Determine the (x, y) coordinate at the center of the cell enclosing the given text.  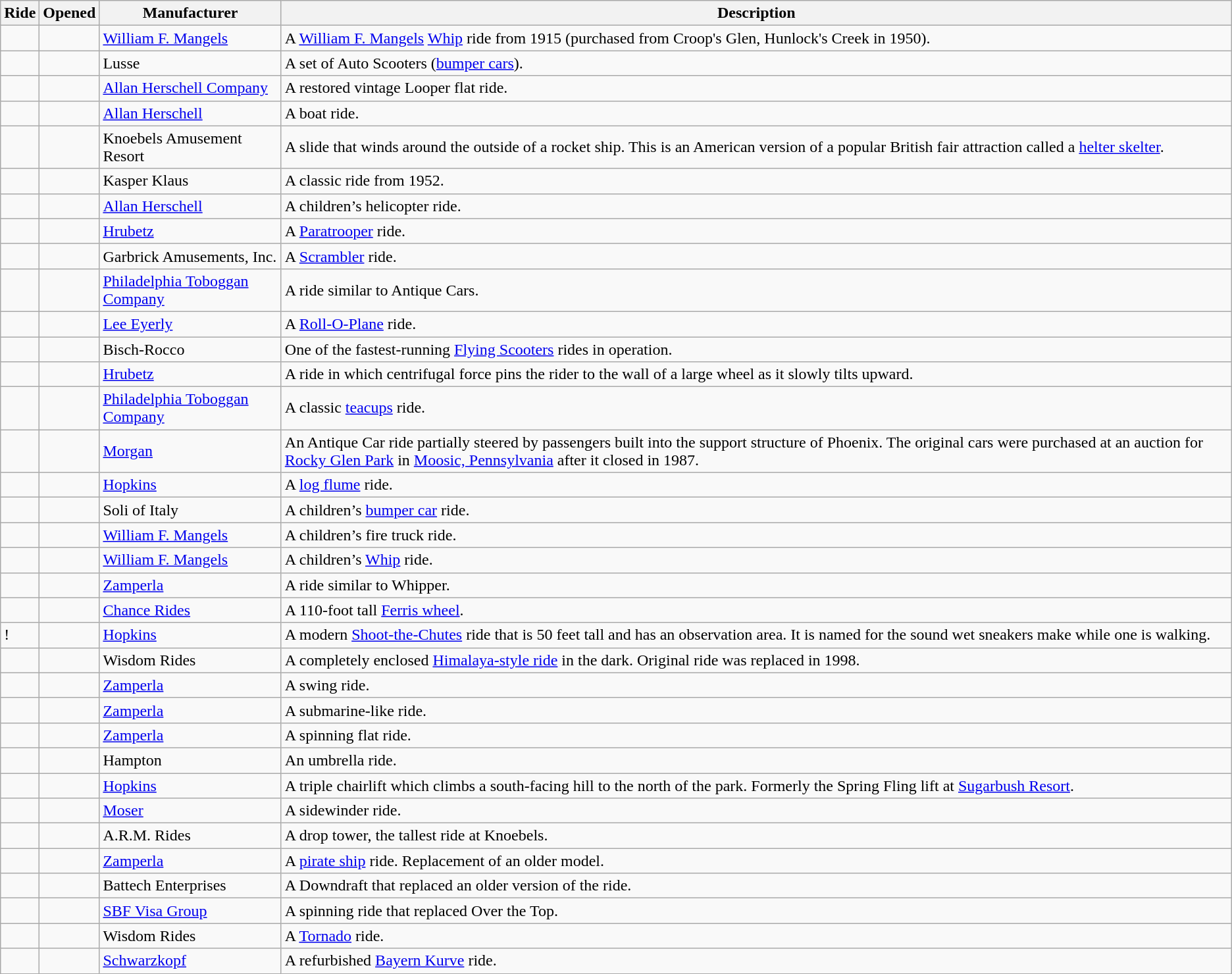
A Downdraft that replaced an older version of the ride. (756, 886)
A triple chairlift which climbs a south-facing hill to the north of the park. Formerly the Spring Fling lift at Sugarbush Resort. (756, 785)
One of the fastest-running Flying Scooters rides in operation. (756, 349)
A ride similar to Whipper. (756, 585)
A pirate ship ride. Replacement of an older model. (756, 861)
Soli of Italy (190, 510)
Schwarzkopf (190, 961)
A classic teacups ride. (756, 408)
A ride in which centrifugal force pins the rider to the wall of a large wheel as it slowly tilts upward. (756, 374)
Morgan (190, 451)
A submarine-like ride. (756, 710)
Chance Rides (190, 610)
A children’s Whip ride. (756, 560)
A.R.M. Rides (190, 836)
A slide that winds around the outside of a rocket ship. This is an American version of a popular British fair attraction called a helter skelter. (756, 147)
Manufacturer (190, 13)
A refurbished Bayern Kurve ride. (756, 961)
Garbrick Amusements, Inc. (190, 256)
A children’s fire truck ride. (756, 535)
A spinning ride that replaced Over the Top. (756, 911)
A children’s bumper car ride. (756, 510)
A swing ride. (756, 685)
A boat ride. (756, 113)
Lusse (190, 63)
SBF Visa Group (190, 911)
! (20, 635)
Bisch-Rocco (190, 349)
A spinning flat ride. (756, 735)
A Paratrooper ride. (756, 231)
Ride (20, 13)
Lee Eyerly (190, 324)
A completely enclosed Himalaya-style ride in the dark. Original ride was replaced in 1998. (756, 660)
A drop tower, the tallest ride at Knoebels. (756, 836)
Hampton (190, 760)
A classic ride from 1952. (756, 181)
A modern Shoot-the-Chutes ride that is 50 feet tall and has an observation area. It is named for the sound wet sneakers make while one is walking. (756, 635)
Description (756, 13)
An umbrella ride. (756, 760)
A Roll-O-Plane ride. (756, 324)
A 110-foot tall Ferris wheel. (756, 610)
A Scrambler ride. (756, 256)
A restored vintage Looper flat ride. (756, 88)
Opened (70, 13)
Moser (190, 811)
A ride similar to Antique Cars. (756, 290)
A Tornado ride. (756, 936)
A set of Auto Scooters (bumper cars). (756, 63)
A log flume ride. (756, 485)
A sidewinder ride. (756, 811)
A children’s helicopter ride. (756, 206)
Battech Enterprises (190, 886)
Kasper Klaus (190, 181)
A William F. Mangels Whip ride from 1915 (purchased from Croop's Glen, Hunlock's Creek in 1950). (756, 38)
Allan Herschell Company (190, 88)
Knoebels Amusement Resort (190, 147)
